Return the [x, y] coordinate for the center point of the cell that contains the specified text.  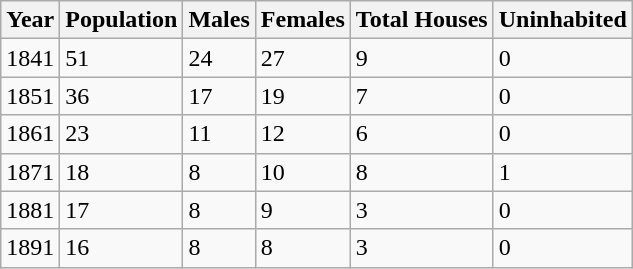
Population [122, 20]
1861 [30, 134]
19 [302, 96]
1851 [30, 96]
7 [422, 96]
23 [122, 134]
16 [122, 248]
18 [122, 172]
11 [219, 134]
1 [562, 172]
51 [122, 58]
10 [302, 172]
6 [422, 134]
Year [30, 20]
1891 [30, 248]
27 [302, 58]
1841 [30, 58]
Total Houses [422, 20]
1871 [30, 172]
Males [219, 20]
36 [122, 96]
12 [302, 134]
1881 [30, 210]
24 [219, 58]
Uninhabited [562, 20]
Females [302, 20]
